From the cell containing the given text, extract its center point as (x, y) coordinate. 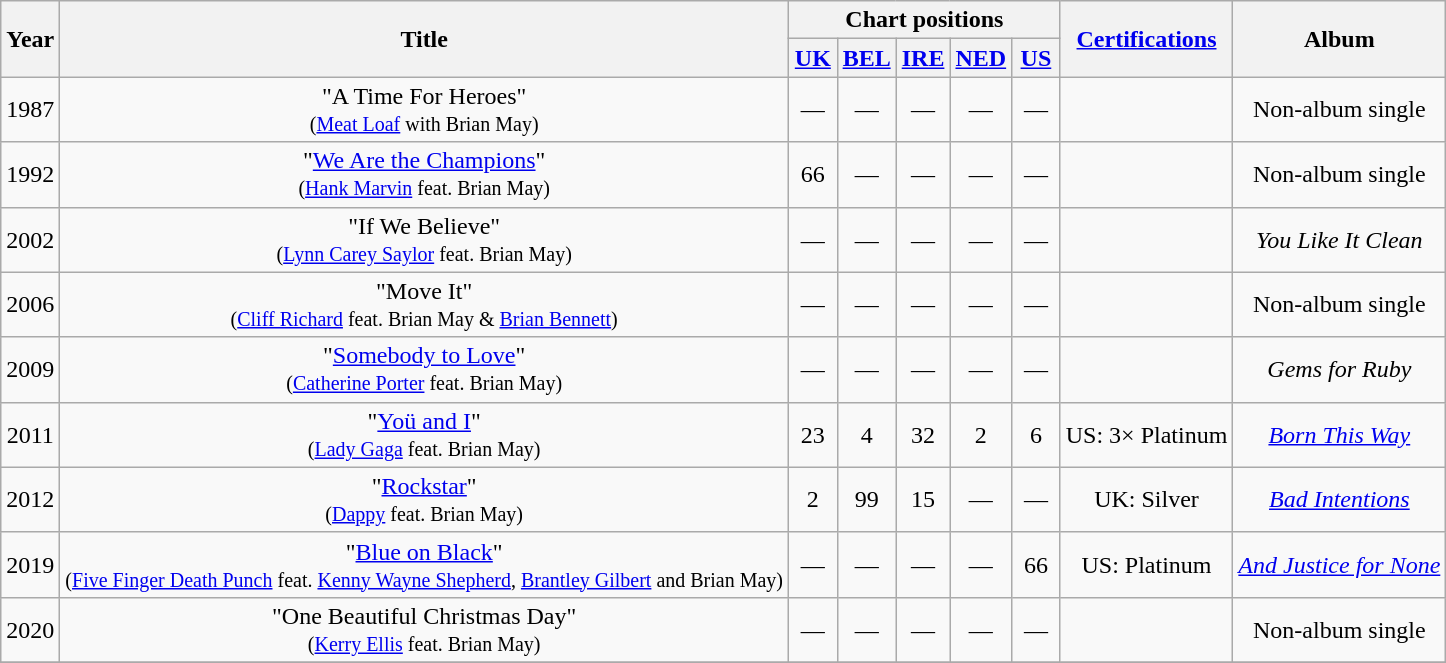
4 (866, 434)
6 (1036, 434)
"If We Believe"(Lynn Carey Saylor feat. Brian May) (424, 240)
BEL (866, 58)
15 (923, 500)
1987 (30, 110)
2009 (30, 370)
"One Beautiful Christmas Day"(Kerry Ellis feat. Brian May) (424, 630)
"Move It"(Cliff Richard feat. Brian May & Brian Bennett) (424, 304)
Year (30, 39)
"Somebody to Love"(Catherine Porter feat. Brian May) (424, 370)
"Yoü and I"(Lady Gaga feat. Brian May) (424, 434)
2006 (30, 304)
2011 (30, 434)
Album (1340, 39)
UK (814, 58)
"Blue on Black"(Five Finger Death Punch feat. Kenny Wayne Shepherd, Brantley Gilbert and Brian May) (424, 564)
NED (981, 58)
99 (866, 500)
"A Time For Heroes"(Meat Loaf with Brian May) (424, 110)
Gems for Ruby (1340, 370)
You Like It Clean (1340, 240)
UK: Silver (1146, 500)
Bad Intentions (1340, 500)
1992 (30, 174)
23 (814, 434)
US (1036, 58)
Born This Way (1340, 434)
Title (424, 39)
2012 (30, 500)
"Rockstar"(Dappy feat. Brian May) (424, 500)
2002 (30, 240)
US: Platinum (1146, 564)
IRE (923, 58)
2020 (30, 630)
2019 (30, 564)
US: 3× Platinum (1146, 434)
Certifications (1146, 39)
And Justice for None (1340, 564)
"We Are the Champions"(Hank Marvin feat. Brian May) (424, 174)
32 (923, 434)
Chart positions (925, 20)
